Determine the (X, Y) coordinate at the center of the cell enclosing the given text.  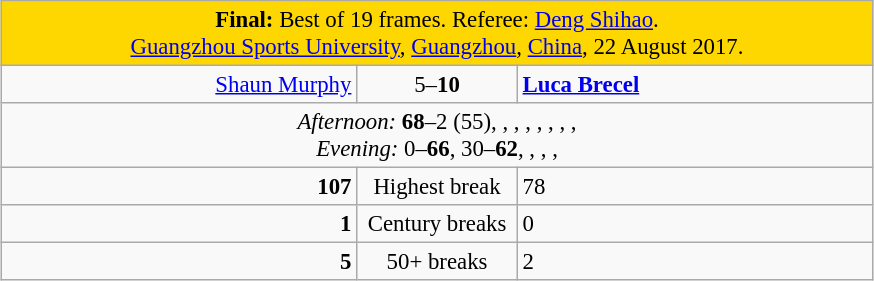
Century breaks (438, 224)
Final: Best of 19 frames. Referee: Deng Shihao.Guangzhou Sports University, Guangzhou, China, 22 August 2017. (437, 34)
50+ breaks (438, 262)
5 (179, 262)
Afternoon: 68–2 (55), , , , , , , , Evening: 0–66, 30–62, , , , (437, 136)
Shaun Murphy (179, 85)
107 (179, 187)
Luca Brecel (695, 85)
0 (695, 224)
5–10 (438, 85)
2 (695, 262)
78 (695, 187)
Highest break (438, 187)
1 (179, 224)
